Detect which cell encompasses the target text, then output its [X, Y] center coordinate. 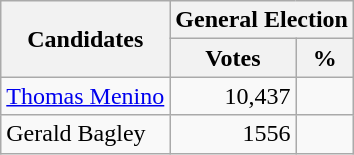
Candidates [86, 39]
Votes [233, 58]
General Election [262, 20]
Thomas Menino [86, 96]
% [324, 58]
Gerald Bagley [86, 134]
1556 [233, 134]
10,437 [233, 96]
